Find where the given text appears and provide that cell's center as (X, Y) coordinate. 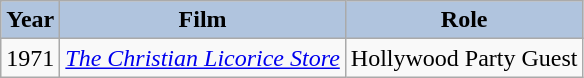
The Christian Licorice Store (203, 58)
Role (464, 20)
Year (30, 20)
1971 (30, 58)
Film (203, 20)
Hollywood Party Guest (464, 58)
